From the cell containing the given text, extract its center point as [x, y] coordinate. 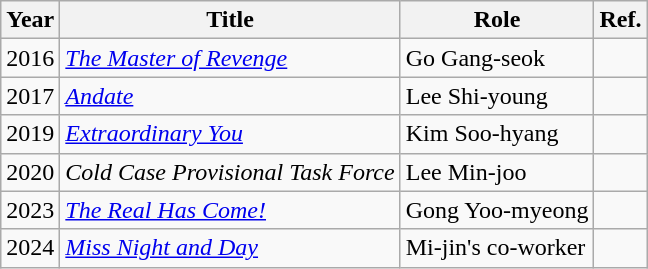
Role [497, 20]
Miss Night and Day [230, 248]
Ref. [620, 20]
Cold Case Provisional Task Force [230, 172]
The Master of Revenge [230, 58]
Mi-jin's co-worker [497, 248]
Gong Yoo-myeong [497, 210]
Kim Soo-hyang [497, 134]
2020 [30, 172]
The Real Has Come! [230, 210]
Lee Shi-young [497, 96]
Extraordinary You [230, 134]
Lee Min-joo [497, 172]
2017 [30, 96]
Year [30, 20]
2023 [30, 210]
Andate [230, 96]
2024 [30, 248]
2016 [30, 58]
Title [230, 20]
Go Gang-seok [497, 58]
2019 [30, 134]
